Locate the cell with the specified text and output its [x, y] center coordinate. 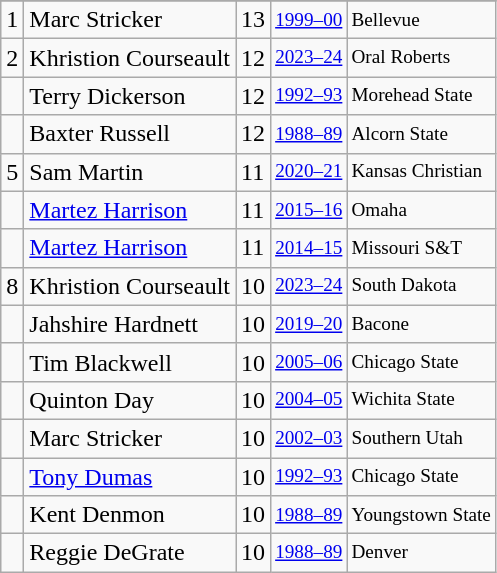
Morehead State [422, 96]
Omaha [422, 210]
Jahshire Hardnett [130, 324]
Quinton Day [130, 400]
Wichita State [422, 400]
1 [12, 20]
Kent Denmon [130, 515]
5 [12, 172]
Bacone [422, 324]
2 [12, 58]
Reggie DeGrate [130, 553]
Tony Dumas [130, 477]
Oral Roberts [422, 58]
Tim Blackwell [130, 362]
2015–16 [309, 210]
Sam Martin [130, 172]
Kansas Christian [422, 172]
Alcorn State [422, 134]
Youngstown State [422, 515]
13 [254, 20]
2005–06 [309, 362]
South Dakota [422, 286]
Baxter Russell [130, 134]
1999–00 [309, 20]
8 [12, 286]
Missouri S&T [422, 248]
Southern Utah [422, 438]
2020–21 [309, 172]
Bellevue [422, 20]
Terry Dickerson [130, 96]
2014–15 [309, 248]
Denver [422, 553]
2002–03 [309, 438]
2019–20 [309, 324]
2004–05 [309, 400]
